Scan for the cell matching the given text and deliver its [x, y] coordinate at center. 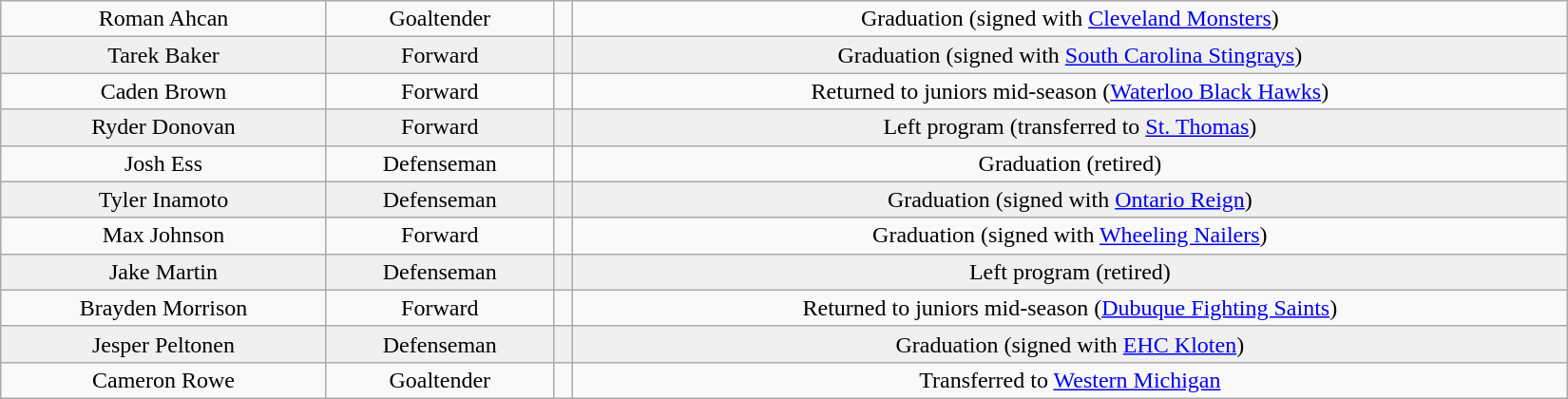
Returned to juniors mid-season (Waterloo Black Hawks) [1070, 91]
Graduation (retired) [1070, 163]
Left program (transferred to St. Thomas) [1070, 127]
Graduation (signed with Cleveland Monsters) [1070, 19]
Graduation (signed with Wheeling Nailers) [1070, 236]
Josh Ess [163, 163]
Cameron Rowe [163, 380]
Returned to juniors mid-season (Dubuque Fighting Saints) [1070, 308]
Max Johnson [163, 236]
Jesper Peltonen [163, 344]
Ryder Donovan [163, 127]
Jake Martin [163, 272]
Tyler Inamoto [163, 199]
Graduation (signed with EHC Kloten) [1070, 344]
Left program (retired) [1070, 272]
Tarek Baker [163, 55]
Transferred to Western Michigan [1070, 380]
Caden Brown [163, 91]
Brayden Morrison [163, 308]
Graduation (signed with Ontario Reign) [1070, 199]
Graduation (signed with South Carolina Stingrays) [1070, 55]
Roman Ahcan [163, 19]
